Provide the (x, y) coordinate of the cell's center where the given text is located.  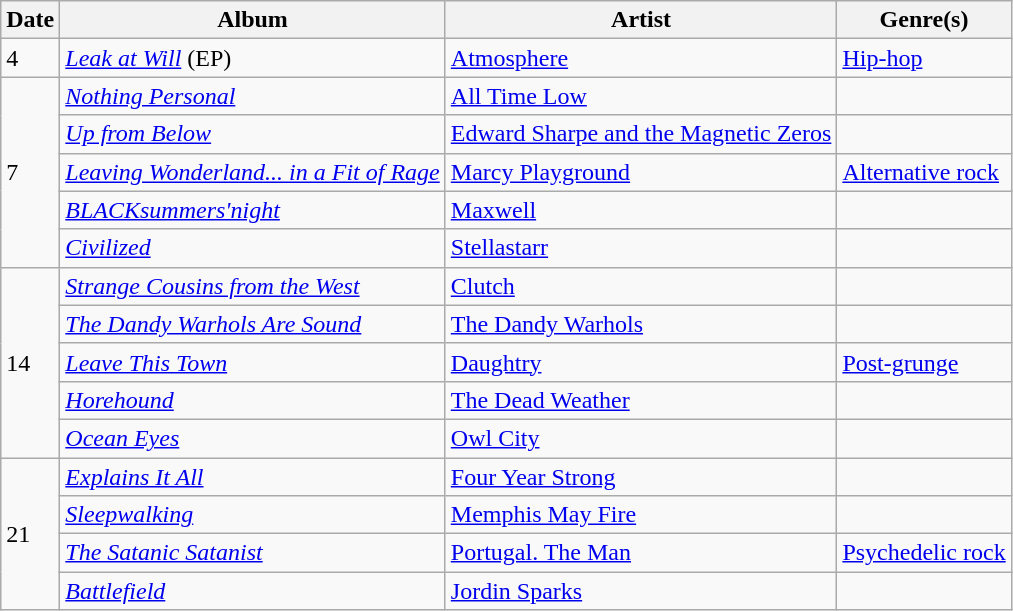
Psychedelic rock (924, 553)
The Dead Weather (641, 400)
Post-grunge (924, 362)
Leak at Will (EP) (252, 58)
Ocean Eyes (252, 438)
Alternative rock (924, 172)
Daughtry (641, 362)
Four Year Strong (641, 477)
Marcy Playground (641, 172)
Maxwell (641, 210)
The Dandy Warhols (641, 324)
Date (30, 20)
Sleepwalking (252, 515)
Portugal. The Man (641, 553)
Nothing Personal (252, 96)
21 (30, 534)
BLACKsummers'night (252, 210)
The Satanic Satanist (252, 553)
Atmosphere (641, 58)
Up from Below (252, 134)
Leaving Wonderland... in a Fit of Rage (252, 172)
Album (252, 20)
7 (30, 172)
Strange Cousins from the West (252, 286)
Genre(s) (924, 20)
Explains It All (252, 477)
All Time Low (641, 96)
Hip-hop (924, 58)
Stellastarr (641, 248)
Memphis May Fire (641, 515)
Leave This Town (252, 362)
Edward Sharpe and the Magnetic Zeros (641, 134)
The Dandy Warhols Are Sound (252, 324)
Owl City (641, 438)
Horehound (252, 400)
Civilized (252, 248)
Jordin Sparks (641, 591)
Artist (641, 20)
14 (30, 362)
Clutch (641, 286)
4 (30, 58)
Battlefield (252, 591)
